Determine the [X, Y] coordinate at the center of the cell enclosing the given text.  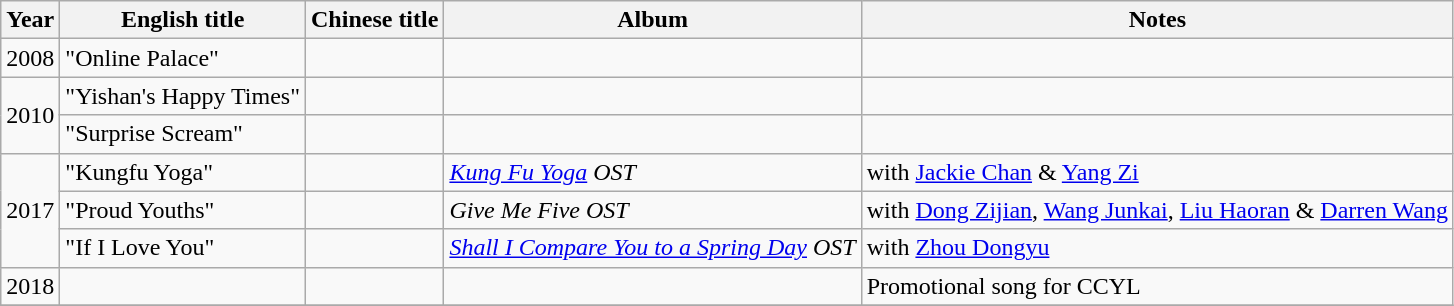
"If I Love You" [183, 248]
Chinese title [375, 20]
with Dong Zijian, Wang Junkai, Liu Haoran & Darren Wang [1157, 210]
Notes [1157, 20]
2018 [30, 286]
2017 [30, 210]
"Yishan's Happy Times" [183, 96]
"Surprise Scream" [183, 134]
Give Me Five OST [652, 210]
English title [183, 20]
Promotional song for CCYL [1157, 286]
Shall I Compare You to a Spring Day OST [652, 248]
Year [30, 20]
with Jackie Chan & Yang Zi [1157, 172]
"Online Palace" [183, 58]
"Proud Youths" [183, 210]
"Kungfu Yoga" [183, 172]
2008 [30, 58]
2010 [30, 115]
Kung Fu Yoga OST [652, 172]
Album [652, 20]
with Zhou Dongyu [1157, 248]
